Output the (x, y) coordinate of the center of the cell containing the given text.  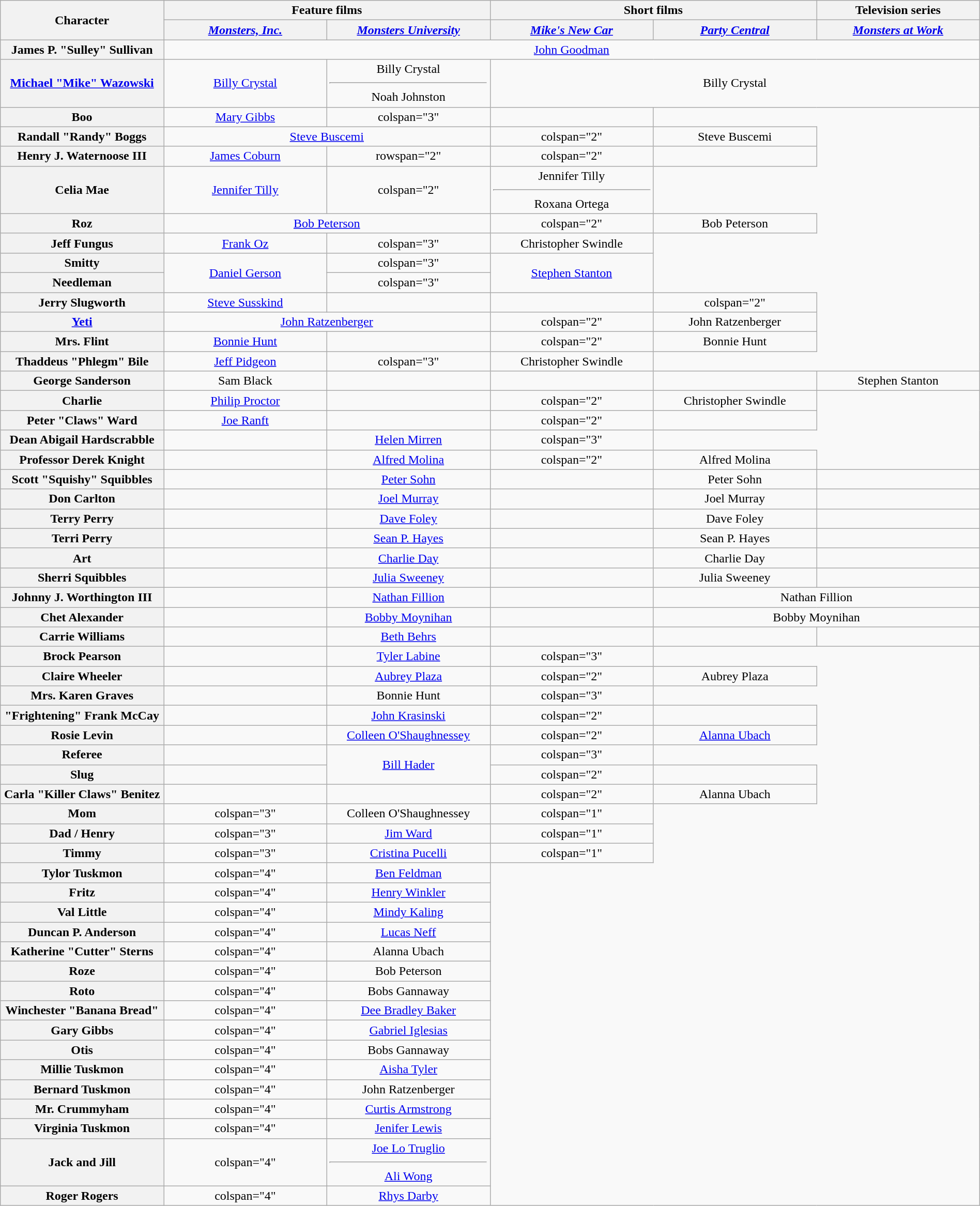
Slug (82, 774)
Boo (82, 117)
Monsters University (408, 30)
Roto (82, 991)
Joe Lo TruglioAli Wong (408, 1162)
Sam Black (245, 381)
Johnny J. Worthington III (82, 597)
Tyler Labine (408, 657)
Jenifer Lewis (408, 1128)
Feature films (327, 10)
Tylor Tuskmon (82, 873)
Jennifer TillyRoxana Ortega (572, 190)
James Coburn (245, 156)
Henry Winkler (408, 892)
Celia Mae (82, 190)
Helen Mirren (408, 440)
Chet Alexander (82, 617)
Gary Gibbs (82, 1030)
Rosie Levin (82, 735)
Rhys Darby (408, 1196)
Don Carlton (82, 499)
Steve Susskind (245, 302)
Bernard Tuskmon (82, 1089)
John Goodman (572, 50)
George Sanderson (82, 381)
Beth Behrs (408, 637)
Jerry Slugworth (82, 302)
Billy CrystalNoah Johnston (408, 83)
Mike's New Car (572, 30)
Timmy (82, 853)
Joe Ranft (245, 420)
Sherri Squibbles (82, 577)
Val Little (82, 912)
Charlie (82, 401)
Monsters at Work (898, 30)
Philip Proctor (245, 401)
Ben Feldman (408, 873)
Terry Perry (82, 518)
Jim Ward (408, 833)
Mrs. Karen Graves (82, 696)
Scott "Squishy" Squibbles (82, 479)
Randall "Randy" Boggs (82, 136)
Dad / Henry (82, 833)
Character (82, 20)
"Frightening" Frank McCay (82, 715)
James P. "Sulley" Sullivan (82, 50)
Thaddeus "Phlegm" Bile (82, 361)
Carla "Killer Claws" Benitez (82, 794)
Monsters, Inc. (245, 30)
Bill Hader (408, 765)
Michael "Mike" Wazowski (82, 83)
Katherine "Cutter" Sterns (82, 952)
Dee Bradley Baker (408, 1011)
Jeff Pidgeon (245, 361)
Peter "Claws" Ward (82, 420)
Otis (82, 1050)
Cristina Pucelli (408, 853)
Duncan P. Anderson (82, 932)
Mindy Kaling (408, 912)
Mary Gibbs (245, 117)
rowspan="2" (408, 156)
Mom (82, 814)
Claire Wheeler (82, 676)
Dean Abigail Hardscrabble (82, 440)
Virginia Tuskmon (82, 1128)
Television series (898, 10)
Carrie Williams (82, 637)
Henry J. Waternoose III (82, 156)
Lucas Neff (408, 932)
Curtis Armstrong (408, 1109)
Professor Derek Knight (82, 460)
Roze (82, 971)
Aisha Tyler (408, 1070)
Daniel Gerson (245, 272)
Party Central (735, 30)
Needleman (82, 282)
Art (82, 558)
John Krasinski (408, 715)
Yeti (82, 322)
Jennifer Tilly (245, 190)
Smitty (82, 263)
Terri Perry (82, 538)
Frank Oz (245, 243)
Gabriel Iglesias (408, 1030)
Referee (82, 755)
Short films (653, 10)
Jack and Jill (82, 1162)
Millie Tuskmon (82, 1070)
Roger Rogers (82, 1196)
Jeff Fungus (82, 243)
Brock Pearson (82, 657)
Mr. Crummyham (82, 1109)
Fritz (82, 892)
Mrs. Flint (82, 342)
Winchester "Banana Bread" (82, 1011)
Roz (82, 223)
